Extract the [X, Y] coordinate from the center of the cell holding the provided text.  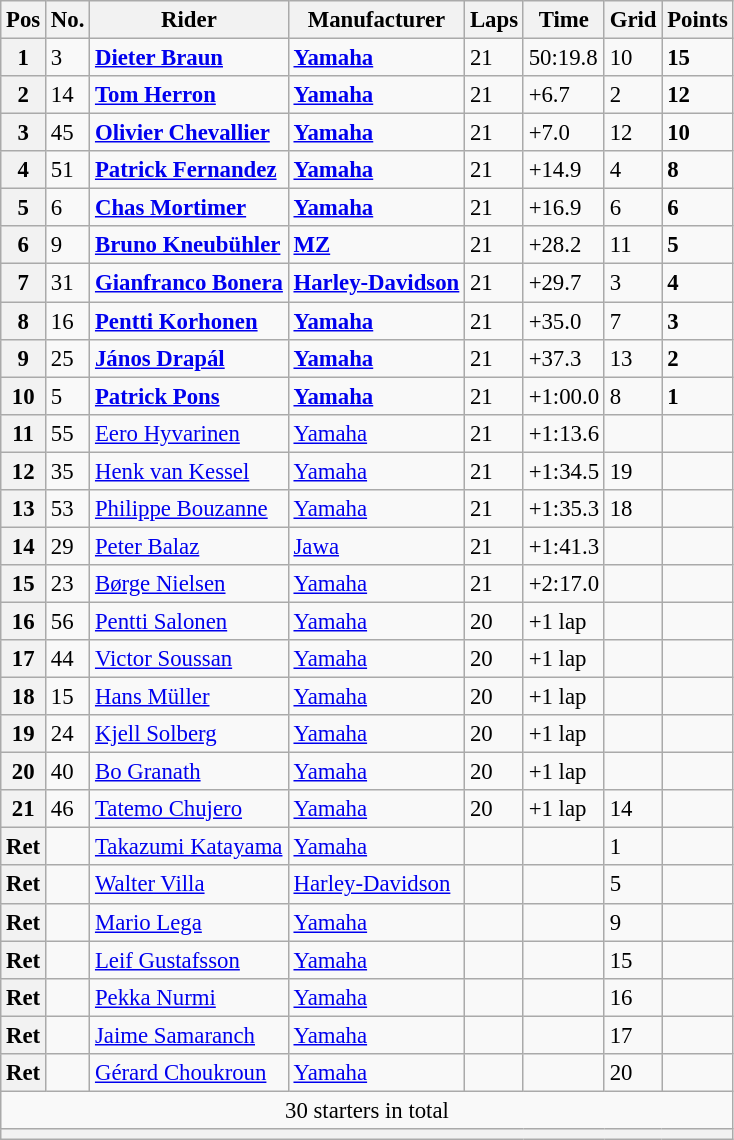
Peter Balaz [190, 546]
János Drapál [190, 358]
29 [68, 546]
+6.7 [564, 95]
Manufacturer [376, 20]
45 [68, 133]
56 [68, 621]
+2:17.0 [564, 584]
Points [698, 20]
Walter Villa [190, 885]
40 [68, 772]
Bo Granath [190, 772]
44 [68, 659]
Chas Mortimer [190, 208]
Gérard Choukroun [190, 1073]
Grid [632, 20]
Rider [190, 20]
Tatemo Chujero [190, 809]
46 [68, 809]
Jaime Samaranch [190, 1035]
+35.0 [564, 321]
Time [564, 20]
Patrick Pons [190, 396]
Pentti Korhonen [190, 321]
35 [68, 471]
Hans Müller [190, 697]
+14.9 [564, 170]
Takazumi Katayama [190, 847]
50:19.8 [564, 58]
Patrick Fernandez [190, 170]
+1:35.3 [564, 509]
Mario Lega [190, 922]
Kjell Solberg [190, 734]
24 [68, 734]
Bruno Kneubühler [190, 245]
53 [68, 509]
+16.9 [564, 208]
Dieter Braun [190, 58]
Olivier Chevallier [190, 133]
+37.3 [564, 358]
+29.7 [564, 283]
Pekka Nurmi [190, 997]
Victor Soussan [190, 659]
55 [68, 433]
MZ [376, 245]
+1:34.5 [564, 471]
+7.0 [564, 133]
+28.2 [564, 245]
Jawa [376, 546]
Pentti Salonen [190, 621]
Laps [494, 20]
Leif Gustafsson [190, 960]
+1:00.0 [564, 396]
Gianfranco Bonera [190, 283]
No. [68, 20]
30 starters in total [367, 1110]
+1:13.6 [564, 433]
Pos [24, 20]
Tom Herron [190, 95]
31 [68, 283]
+1:41.3 [564, 546]
25 [68, 358]
Henk van Kessel [190, 471]
Eero Hyvarinen [190, 433]
Philippe Bouzanne [190, 509]
51 [68, 170]
Børge Nielsen [190, 584]
23 [68, 584]
